Search for the cell housing the specified text and yield its [x, y] center coordinate. 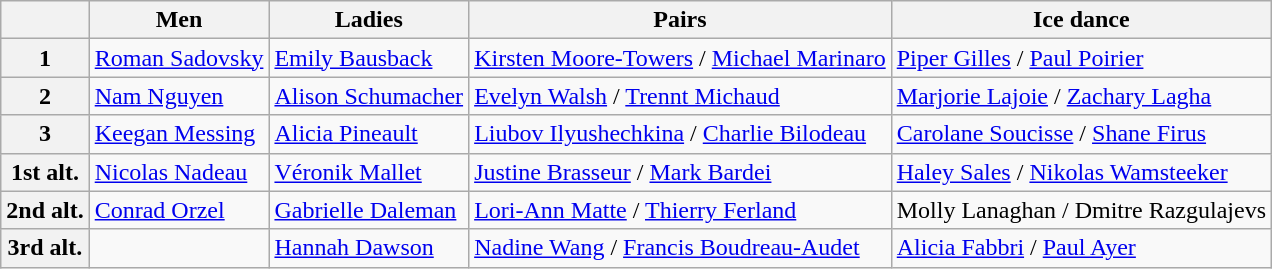
3rd alt. [45, 248]
Emily Bausback [369, 58]
Alicia Pineault [369, 134]
Marjorie Lajoie / Zachary Lagha [1081, 96]
Nadine Wang / Francis Boudreau-Audet [680, 248]
Liubov Ilyushechkina / Charlie Bilodeau [680, 134]
Kirsten Moore-Towers / Michael Marinaro [680, 58]
Nam Nguyen [179, 96]
Ice dance [1081, 20]
Véronik Mallet [369, 172]
Roman Sadovsky [179, 58]
Justine Brasseur / Mark Bardei [680, 172]
Molly Lanaghan / Dmitre Razgulajevs [1081, 210]
Keegan Messing [179, 134]
Nicolas Nadeau [179, 172]
Men [179, 20]
Evelyn Walsh / Trennt Michaud [680, 96]
Pairs [680, 20]
Lori-Ann Matte / Thierry Ferland [680, 210]
Carolane Soucisse / Shane Firus [1081, 134]
Piper Gilles / Paul Poirier [1081, 58]
Alison Schumacher [369, 96]
1 [45, 58]
3 [45, 134]
2nd alt. [45, 210]
2 [45, 96]
Hannah Dawson [369, 248]
1st alt. [45, 172]
Alicia Fabbri / Paul Ayer [1081, 248]
Ladies [369, 20]
Gabrielle Daleman [369, 210]
Conrad Orzel [179, 210]
Haley Sales / Nikolas Wamsteeker [1081, 172]
